Find where the given text appears and provide that cell's center as [X, Y] coordinate. 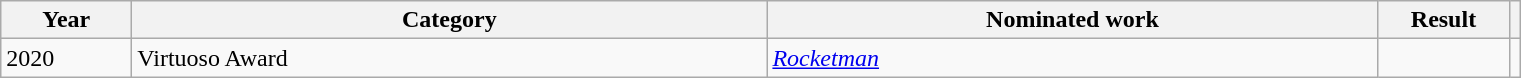
Virtuoso Award [450, 58]
Result [1444, 20]
Year [66, 20]
Category [450, 20]
Nominated work [1072, 20]
2020 [66, 58]
Rocketman [1072, 58]
